Extract the (X, Y) coordinate from the center of the cell holding the provided text.  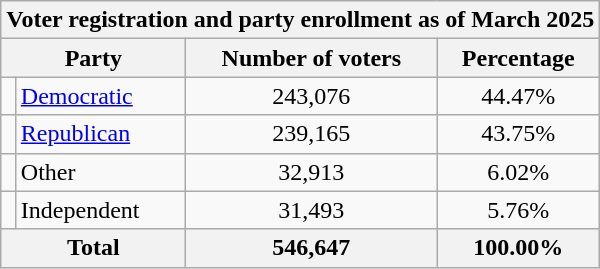
Number of voters (312, 58)
Republican (100, 134)
32,913 (312, 172)
243,076 (312, 96)
31,493 (312, 210)
Other (100, 172)
239,165 (312, 134)
5.76% (518, 210)
44.47% (518, 96)
Voter registration and party enrollment as of March 2025 (300, 20)
Percentage (518, 58)
Democratic (100, 96)
6.02% (518, 172)
Party (94, 58)
Total (94, 248)
546,647 (312, 248)
Independent (100, 210)
100.00% (518, 248)
43.75% (518, 134)
